Return (X, Y) of the center of cell containing provided text 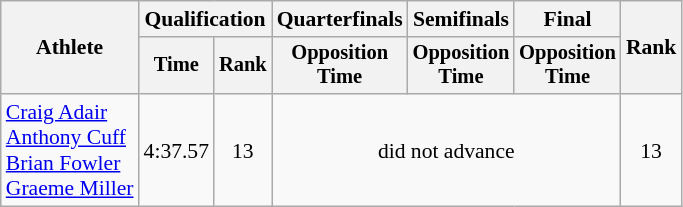
Semifinals (462, 19)
4:37.57 (176, 150)
did not advance (446, 150)
Final (568, 19)
Craig AdairAnthony CuffBrian FowlerGraeme Miller (70, 150)
Qualification (206, 19)
Quarterfinals (340, 19)
Athlete (70, 48)
Time (176, 66)
